Output the [x, y] coordinate of the center of the cell containing the given text.  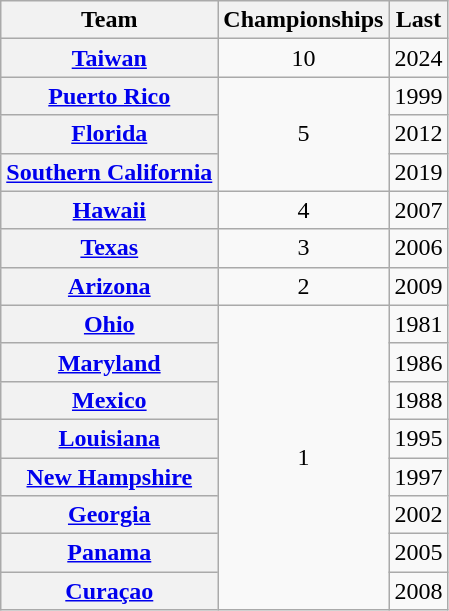
Ohio [110, 324]
New Hampshire [110, 477]
Panama [110, 553]
10 [304, 58]
Texas [110, 248]
2005 [418, 553]
1997 [418, 477]
Maryland [110, 362]
Curaçao [110, 591]
1988 [418, 400]
2019 [418, 172]
Arizona [110, 286]
Team [110, 20]
Louisiana [110, 438]
3 [304, 248]
2009 [418, 286]
1995 [418, 438]
2002 [418, 515]
2008 [418, 591]
Georgia [110, 515]
Hawaii [110, 210]
2012 [418, 134]
Championships [304, 20]
Taiwan [110, 58]
2024 [418, 58]
Puerto Rico [110, 96]
Last [418, 20]
4 [304, 210]
1999 [418, 96]
1981 [418, 324]
2 [304, 286]
Florida [110, 134]
1 [304, 457]
1986 [418, 362]
Southern California [110, 172]
2007 [418, 210]
5 [304, 134]
2006 [418, 248]
Mexico [110, 400]
